Identify which cell holds the provided text, then report its (X, Y) central coordinate. 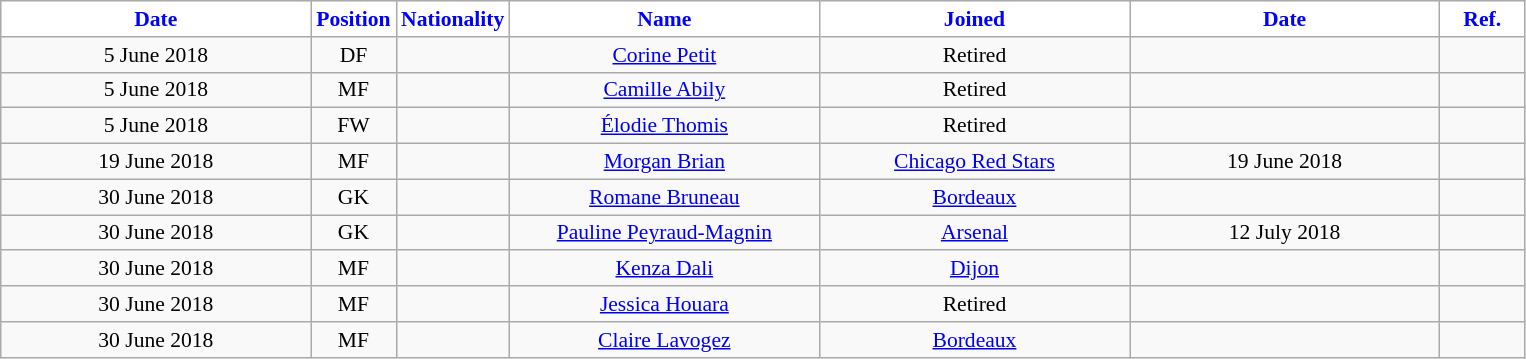
Élodie Thomis (664, 126)
Name (664, 19)
Dijon (974, 269)
Camille Abily (664, 90)
Nationality (452, 19)
Claire Lavogez (664, 340)
Position (354, 19)
Morgan Brian (664, 162)
Arsenal (974, 233)
Corine Petit (664, 55)
Romane Bruneau (664, 197)
Pauline Peyraud-Magnin (664, 233)
Jessica Houara (664, 304)
FW (354, 126)
Ref. (1482, 19)
12 July 2018 (1285, 233)
Kenza Dali (664, 269)
DF (354, 55)
Joined (974, 19)
Chicago Red Stars (974, 162)
